Search for the cell housing the specified text and yield its [X, Y] center coordinate. 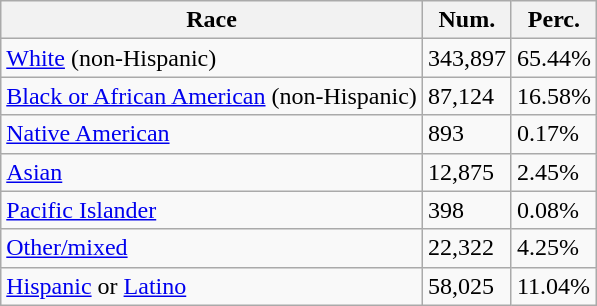
16.58% [554, 96]
0.08% [554, 210]
2.45% [554, 172]
Pacific Islander [212, 210]
Race [212, 20]
11.04% [554, 286]
White (non-Hispanic) [212, 58]
Asian [212, 172]
343,897 [466, 58]
Native American [212, 134]
Hispanic or Latino [212, 286]
0.17% [554, 134]
Perc. [554, 20]
12,875 [466, 172]
893 [466, 134]
87,124 [466, 96]
4.25% [554, 248]
Other/mixed [212, 248]
Num. [466, 20]
65.44% [554, 58]
398 [466, 210]
Black or African American (non-Hispanic) [212, 96]
58,025 [466, 286]
22,322 [466, 248]
